Scan for the cell matching the given text and deliver its (x, y) coordinate at center. 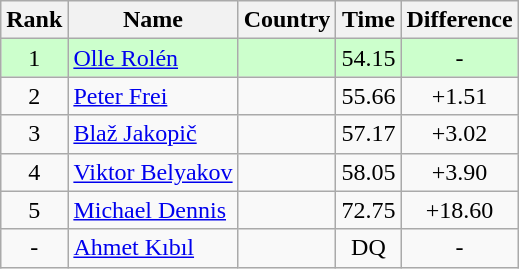
+3.90 (460, 172)
5 (34, 210)
57.17 (368, 134)
54.15 (368, 58)
2 (34, 96)
1 (34, 58)
+3.02 (460, 134)
Rank (34, 20)
+18.60 (460, 210)
DQ (368, 248)
Ahmet Kıbıl (153, 248)
3 (34, 134)
Viktor Belyakov (153, 172)
Country (287, 20)
72.75 (368, 210)
Michael Dennis (153, 210)
Name (153, 20)
55.66 (368, 96)
Time (368, 20)
58.05 (368, 172)
4 (34, 172)
Peter Frei (153, 96)
Difference (460, 20)
+1.51 (460, 96)
Olle Rolén (153, 58)
Blaž Jakopič (153, 134)
